From the cell containing the given text, extract its center point as [x, y] coordinate. 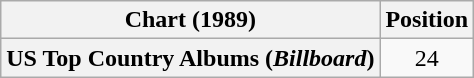
Position [427, 20]
24 [427, 58]
US Top Country Albums (Billboard) [190, 58]
Chart (1989) [190, 20]
